Determine the [X, Y] coordinate at the center of the cell enclosing the given text.  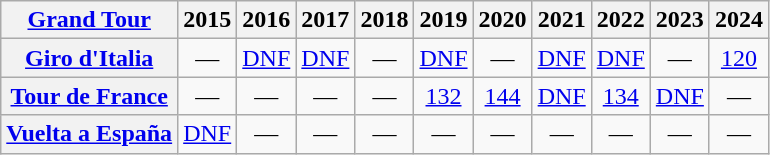
2015 [208, 20]
134 [620, 96]
2019 [444, 20]
Vuelta a España [90, 134]
120 [738, 58]
132 [444, 96]
2016 [266, 20]
2017 [326, 20]
2023 [680, 20]
144 [502, 96]
Grand Tour [90, 20]
2021 [562, 20]
2018 [384, 20]
Giro d'Italia [90, 58]
Tour de France [90, 96]
2020 [502, 20]
2022 [620, 20]
2024 [738, 20]
